Search for the cell housing the specified text and yield its (x, y) center coordinate. 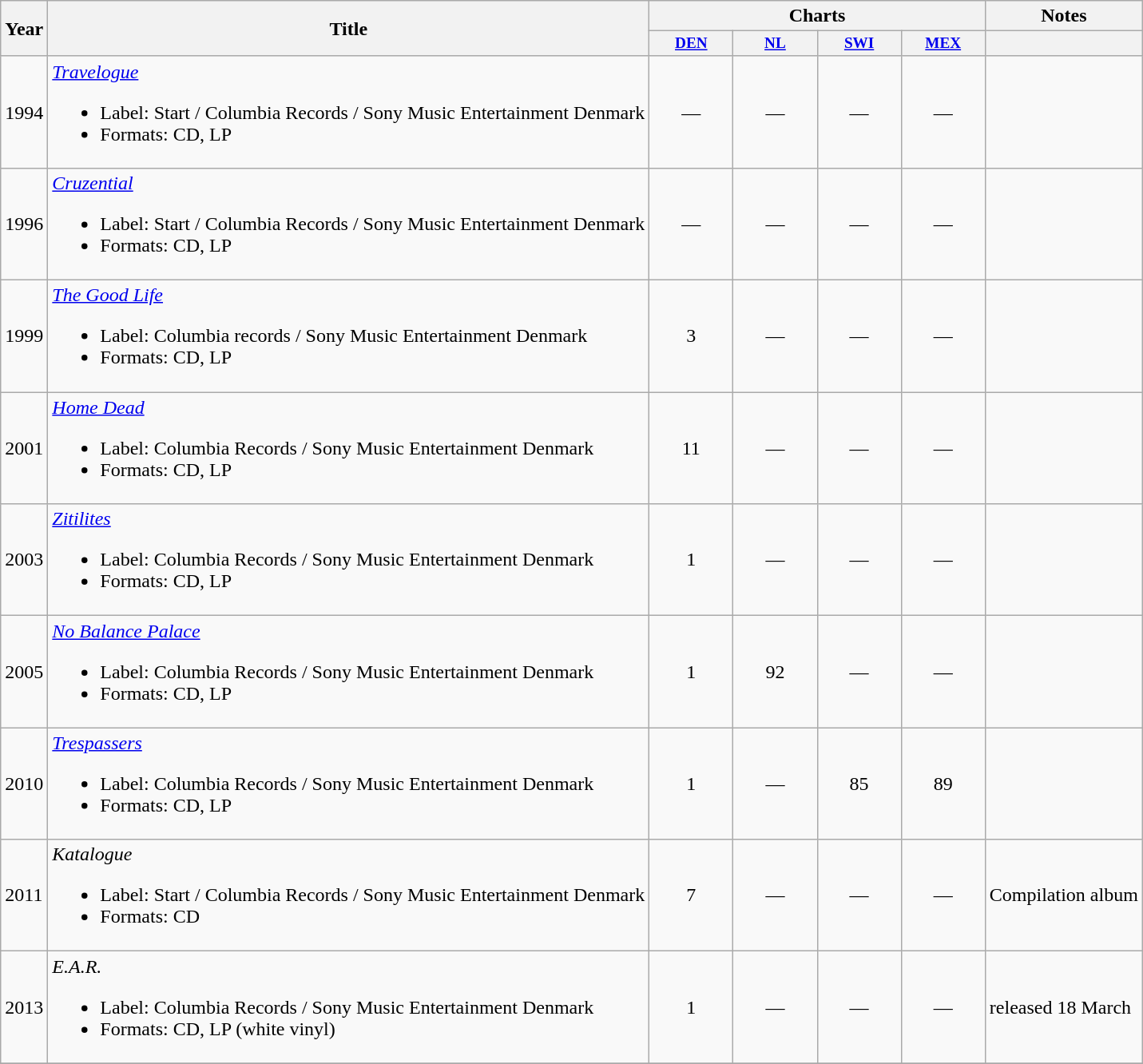
NL (775, 44)
ZitilitesLabel: Columbia Records / Sony Music Entertainment DenmarkFormats: CD, LP (348, 560)
DEN (692, 44)
2010 (24, 784)
11 (692, 448)
TrespassersLabel: Columbia Records / Sony Music Entertainment DenmarkFormats: CD, LP (348, 784)
2013 (24, 1007)
No Balance PalaceLabel: Columbia Records / Sony Music Entertainment DenmarkFormats: CD, LP (348, 672)
89 (943, 784)
92 (775, 672)
E.A.R.Label: Columbia Records / Sony Music Entertainment DenmarkFormats: CD, LP (white vinyl) (348, 1007)
2005 (24, 672)
Home DeadLabel: Columbia Records / Sony Music Entertainment DenmarkFormats: CD, LP (348, 448)
7 (692, 895)
Year (24, 29)
3 (692, 336)
MEX (943, 44)
2001 (24, 448)
Title (348, 29)
CruzentialLabel: Start / Columbia Records / Sony Music Entertainment DenmarkFormats: CD, LP (348, 224)
SWI (859, 44)
1996 (24, 224)
1999 (24, 336)
Charts (818, 16)
released 18 March (1064, 1007)
2003 (24, 560)
1994 (24, 112)
KatalogueLabel: Start / Columbia Records / Sony Music Entertainment DenmarkFormats: CD (348, 895)
Notes (1064, 16)
The Good LifeLabel: Columbia records / Sony Music Entertainment DenmarkFormats: CD, LP (348, 336)
Compilation album (1064, 895)
85 (859, 784)
TravelogueLabel: Start / Columbia Records / Sony Music Entertainment DenmarkFormats: CD, LP (348, 112)
2011 (24, 895)
